Pinpoint the cell where the given text exists, returning its (x, y) midpoint coordinate. 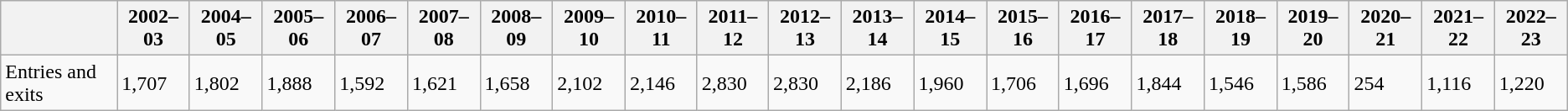
Entries and exits (59, 82)
2018–19 (1241, 29)
2014–15 (950, 29)
2004–05 (226, 29)
2007–08 (444, 29)
2019–20 (1313, 29)
2012–13 (806, 29)
2009–10 (590, 29)
2015–16 (1024, 29)
2002–03 (154, 29)
2,102 (590, 82)
2022–23 (1531, 29)
1,586 (1313, 82)
1,844 (1168, 82)
2010–11 (661, 29)
2,146 (661, 82)
2011–12 (732, 29)
2020–21 (1385, 29)
2021–22 (1459, 29)
1,116 (1459, 82)
1,802 (226, 82)
254 (1385, 82)
2016–17 (1096, 29)
1,888 (298, 82)
1,621 (444, 82)
2005–06 (298, 29)
2013–14 (878, 29)
1,696 (1096, 82)
2,186 (878, 82)
1,960 (950, 82)
1,220 (1531, 82)
1,592 (372, 82)
1,706 (1024, 82)
1,546 (1241, 82)
1,658 (516, 82)
2008–09 (516, 29)
2017–18 (1168, 29)
2006–07 (372, 29)
1,707 (154, 82)
